Detect which cell encompasses the target text, then output its (X, Y) center coordinate. 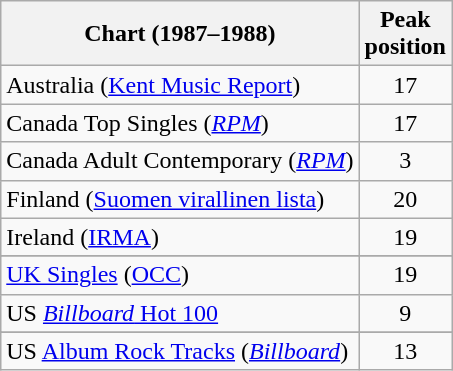
Canada Top Singles (RPM) (180, 123)
Canada Adult Contemporary (RPM) (180, 161)
9 (405, 313)
Australia (Kent Music Report) (180, 85)
Finland (Suomen virallinen lista) (180, 199)
3 (405, 161)
13 (405, 351)
Ireland (IRMA) (180, 237)
UK Singles (OCC) (180, 275)
Chart (1987–1988) (180, 34)
20 (405, 199)
Peakposition (405, 34)
US Album Rock Tracks (Billboard) (180, 351)
US Billboard Hot 100 (180, 313)
